Output the (X, Y) coordinate of the center of the cell containing the given text.  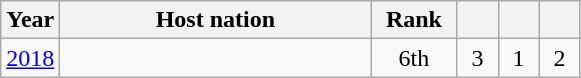
2018 (30, 58)
Year (30, 20)
6th (414, 58)
Host nation (216, 20)
1 (518, 58)
Rank (414, 20)
3 (478, 58)
2 (560, 58)
